For the text-containing cell, return its midpoint in (x, y) coordinate format. 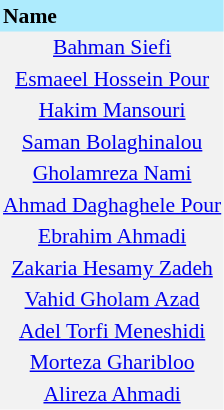
Zakaria Hesamy Zadeh (112, 268)
Vahid Gholam Azad (112, 300)
Bahman Siefi (112, 48)
Hakim Mansouri (112, 110)
Adel Torfi Meneshidi (112, 331)
Ebrahim Ahmadi (112, 236)
Alireza Ahmadi (112, 394)
Gholamreza Nami (112, 174)
Saman Bolaghinalou (112, 142)
Morteza Gharibloo (112, 362)
Name (112, 16)
Esmaeel Hossein Pour (112, 79)
Ahmad Daghaghele Pour (112, 205)
